Output the [X, Y] coordinate of the center of the cell containing the given text.  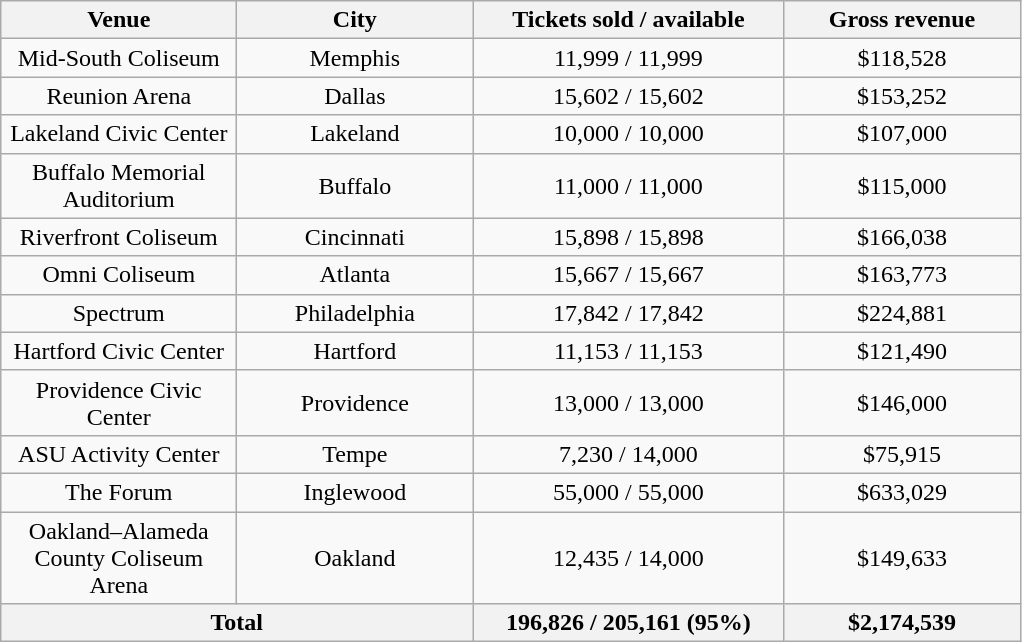
$107,000 [902, 134]
The Forum [119, 492]
Gross revenue [902, 20]
13,000 / 13,000 [628, 402]
Venue [119, 20]
$166,038 [902, 237]
196,826 / 205,161 (95%) [628, 623]
Inglewood [355, 492]
Providence Civic Center [119, 402]
15,602 / 15,602 [628, 96]
17,842 / 17,842 [628, 313]
Mid-South Coliseum [119, 58]
15,667 / 15,667 [628, 275]
Buffalo Memorial Auditorium [119, 186]
$149,633 [902, 558]
$115,000 [902, 186]
Atlanta [355, 275]
$121,490 [902, 351]
11,999 / 11,999 [628, 58]
Providence [355, 402]
Oakland [355, 558]
7,230 / 14,000 [628, 454]
Riverfront Coliseum [119, 237]
11,153 / 11,153 [628, 351]
Memphis [355, 58]
$2,174,539 [902, 623]
Reunion Arena [119, 96]
Hartford [355, 351]
ASU Activity Center [119, 454]
11,000 / 11,000 [628, 186]
Philadelphia [355, 313]
$146,000 [902, 402]
Cincinnati [355, 237]
Spectrum [119, 313]
15,898 / 15,898 [628, 237]
$163,773 [902, 275]
$75,915 [902, 454]
Tickets sold / available [628, 20]
10,000 / 10,000 [628, 134]
Total [237, 623]
Omni Coliseum [119, 275]
12,435 / 14,000 [628, 558]
$224,881 [902, 313]
$118,528 [902, 58]
Dallas [355, 96]
Tempe [355, 454]
Hartford Civic Center [119, 351]
$153,252 [902, 96]
$633,029 [902, 492]
Lakeland Civic Center [119, 134]
Oakland–Alameda County Coliseum Arena [119, 558]
City [355, 20]
Buffalo [355, 186]
Lakeland [355, 134]
55,000 / 55,000 [628, 492]
